Find where the given text appears and provide that cell's center as [x, y] coordinate. 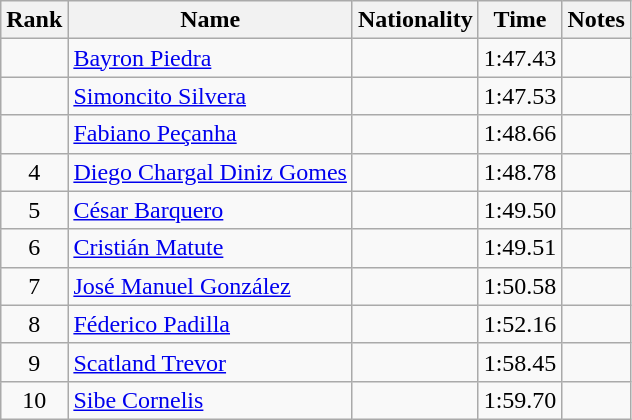
10 [34, 400]
4 [34, 172]
Simoncito Silvera [210, 96]
José Manuel González [210, 286]
6 [34, 248]
1:59.70 [520, 400]
1:47.43 [520, 58]
9 [34, 362]
1:49.50 [520, 210]
1:49.51 [520, 248]
1:52.16 [520, 324]
Sibe Cornelis [210, 400]
Notes [596, 20]
8 [34, 324]
Fabiano Peçanha [210, 134]
1:48.78 [520, 172]
Scatland Trevor [210, 362]
Name [210, 20]
7 [34, 286]
Rank [34, 20]
1:47.53 [520, 96]
1:48.66 [520, 134]
Nationality [415, 20]
1:58.45 [520, 362]
Bayron Piedra [210, 58]
Féderico Padilla [210, 324]
1:50.58 [520, 286]
5 [34, 210]
Diego Chargal Diniz Gomes [210, 172]
César Barquero [210, 210]
Time [520, 20]
Cristián Matute [210, 248]
